Identify which cell holds the provided text, then report its [X, Y] central coordinate. 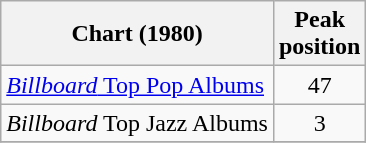
Billboard Top Pop Albums [138, 85]
Chart (1980) [138, 34]
47 [319, 85]
Billboard Top Jazz Albums [138, 123]
3 [319, 123]
Peakposition [319, 34]
